Extract the (X, Y) coordinate from the center of the cell holding the provided text.  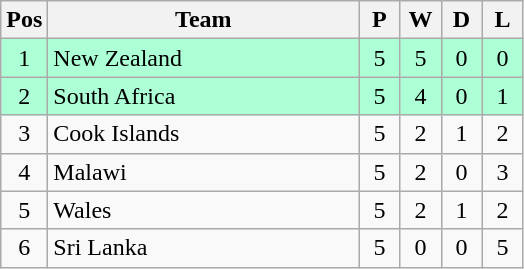
Wales (204, 210)
W (420, 20)
P (380, 20)
Sri Lanka (204, 248)
D (462, 20)
Malawi (204, 172)
Pos (24, 20)
6 (24, 248)
Cook Islands (204, 134)
Team (204, 20)
New Zealand (204, 58)
L (502, 20)
South Africa (204, 96)
